Determine the (X, Y) coordinate at the center of the cell enclosing the given text.  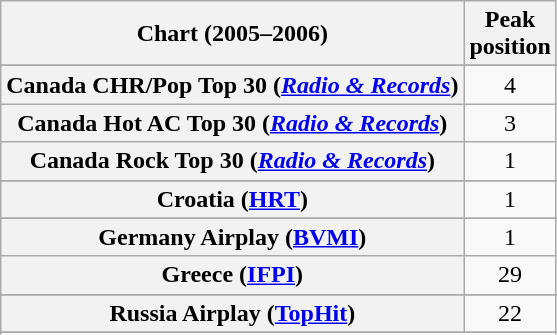
3 (510, 123)
Canada Rock Top 30 (Radio & Records) (232, 161)
22 (510, 313)
Germany Airplay (BVMI) (232, 237)
Russia Airplay (TopHit) (232, 313)
Croatia (HRT) (232, 199)
Greece (IFPI) (232, 275)
4 (510, 85)
29 (510, 275)
Peakposition (510, 34)
Canada CHR/Pop Top 30 (Radio & Records) (232, 85)
Canada Hot AC Top 30 (Radio & Records) (232, 123)
Chart (2005–2006) (232, 34)
